Scan for the cell matching the given text and deliver its [X, Y] coordinate at center. 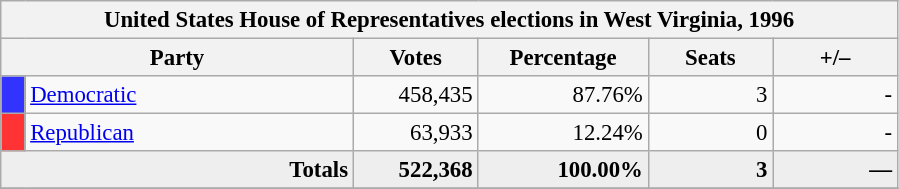
458,435 [416, 95]
Party [178, 58]
Totals [178, 170]
+/– [836, 58]
522,368 [416, 170]
Seats [710, 58]
Republican [189, 133]
12.24% [563, 133]
Votes [416, 58]
87.76% [563, 95]
United States House of Representatives elections in West Virginia, 1996 [450, 20]
0 [710, 133]
63,933 [416, 133]
Democratic [189, 95]
Percentage [563, 58]
— [836, 170]
100.00% [563, 170]
